From the cell containing the given text, extract its center point as [X, Y] coordinate. 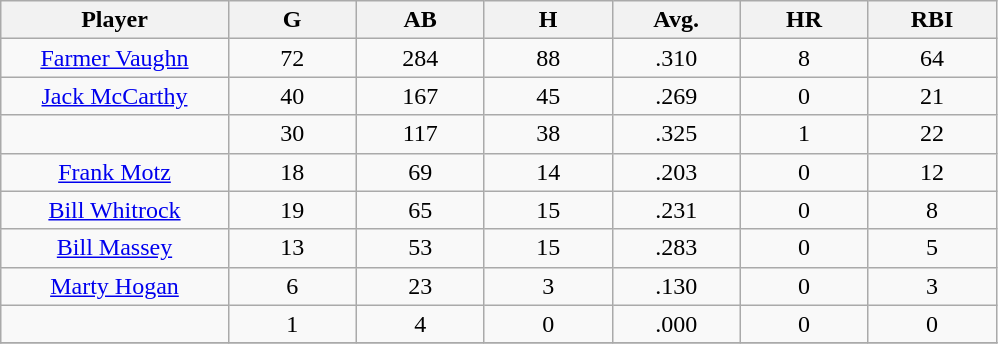
5 [932, 248]
.130 [676, 286]
167 [420, 96]
53 [420, 248]
22 [932, 134]
14 [548, 172]
Marty Hogan [114, 286]
23 [420, 286]
13 [292, 248]
.283 [676, 248]
284 [420, 58]
.203 [676, 172]
6 [292, 286]
.325 [676, 134]
H [548, 20]
AB [420, 20]
18 [292, 172]
72 [292, 58]
4 [420, 324]
30 [292, 134]
69 [420, 172]
40 [292, 96]
G [292, 20]
12 [932, 172]
.269 [676, 96]
HR [804, 20]
Frank Motz [114, 172]
88 [548, 58]
Jack McCarthy [114, 96]
21 [932, 96]
RBI [932, 20]
.231 [676, 210]
117 [420, 134]
.310 [676, 58]
38 [548, 134]
64 [932, 58]
45 [548, 96]
Player [114, 20]
65 [420, 210]
.000 [676, 324]
19 [292, 210]
Farmer Vaughn [114, 58]
Bill Whitrock [114, 210]
Avg. [676, 20]
Bill Massey [114, 248]
